Provide the (x, y) coordinate of the cell's center where the given text is located.  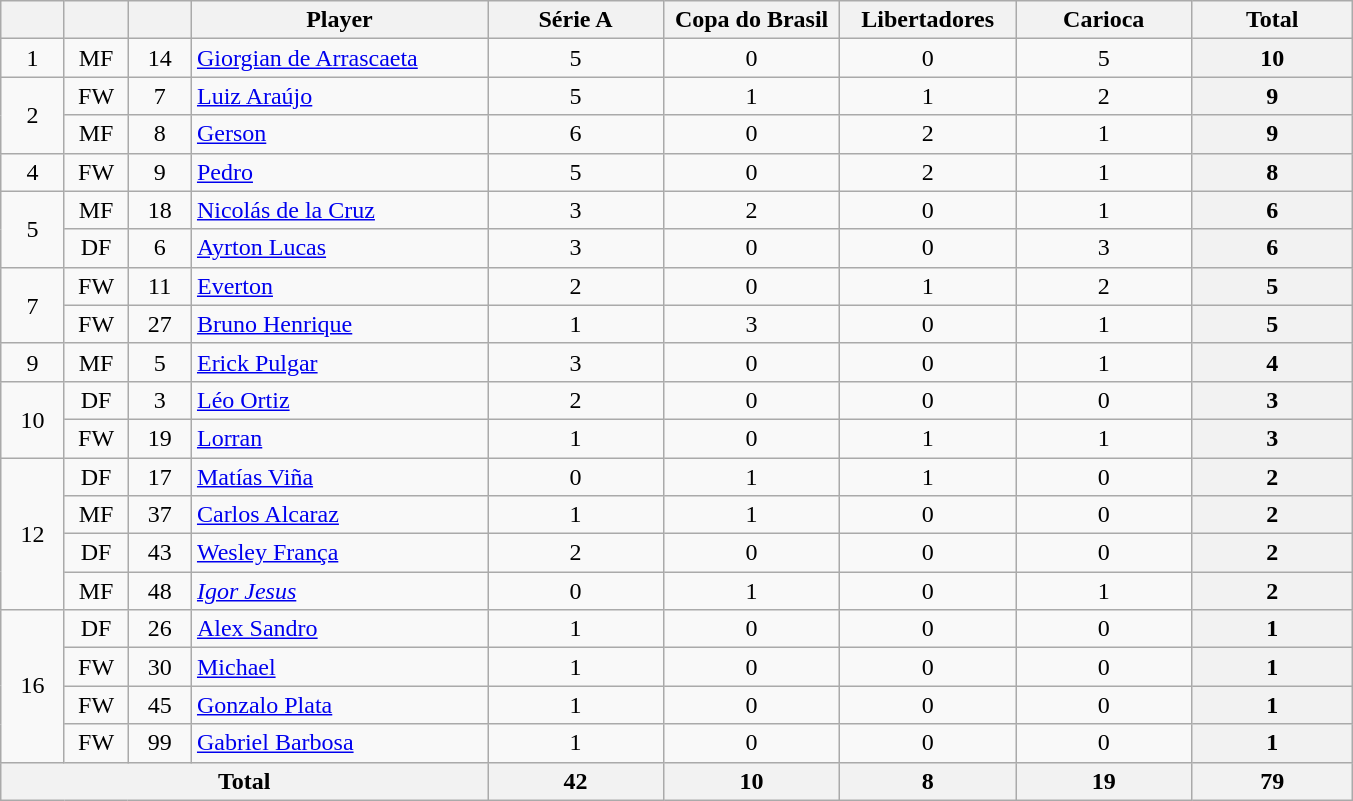
Copa do Brasil (752, 20)
37 (160, 515)
Everton (339, 286)
Bruno Henrique (339, 324)
Erick Pulgar (339, 362)
12 (33, 534)
45 (160, 705)
Léo Ortiz (339, 400)
Giorgian de Arrascaeta (339, 58)
Gerson (339, 134)
27 (160, 324)
Pedro (339, 172)
Player (339, 20)
26 (160, 629)
16 (33, 686)
Carioca (1104, 20)
Wesley França (339, 553)
Série A (576, 20)
48 (160, 591)
Matías Viña (339, 477)
99 (160, 743)
Lorran (339, 438)
Luiz Araújo (339, 96)
Carlos Alcaraz (339, 515)
30 (160, 667)
18 (160, 210)
79 (1272, 781)
Ayrton Lucas (339, 248)
Gonzalo Plata (339, 705)
Gabriel Barbosa (339, 743)
11 (160, 286)
43 (160, 553)
Michael (339, 667)
17 (160, 477)
14 (160, 58)
Alex Sandro (339, 629)
Libertadores (928, 20)
Nicolás de la Cruz (339, 210)
Igor Jesus (339, 591)
42 (576, 781)
